For the text-containing cell, return its midpoint in [X, Y] coordinate format. 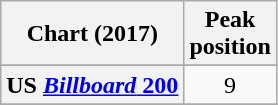
Chart (2017) [92, 34]
9 [230, 85]
US Billboard 200 [92, 85]
Peak position [230, 34]
